Capture the cell that displays the provided text and extract its [X, Y] central coordinate. 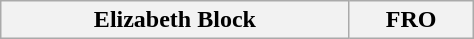
Elizabeth Block [175, 20]
FRO [411, 20]
